For the text-containing cell, return its midpoint in (X, Y) coordinate format. 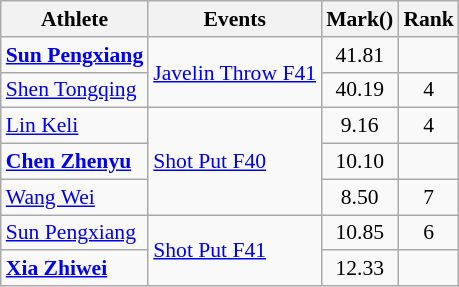
7 (428, 197)
41.81 (360, 55)
Javelin Throw F41 (234, 72)
9.16 (360, 126)
12.33 (360, 269)
Chen Zhenyu (74, 162)
Mark() (360, 19)
Shen Tongqing (74, 90)
10.10 (360, 162)
Wang Wei (74, 197)
Shot Put F40 (234, 162)
40.19 (360, 90)
Xia Zhiwei (74, 269)
Events (234, 19)
Shot Put F41 (234, 250)
10.85 (360, 233)
8.50 (360, 197)
Lin Keli (74, 126)
Rank (428, 19)
6 (428, 233)
Athlete (74, 19)
